Provide the (x, y) coordinate of the cell's center where the given text is located.  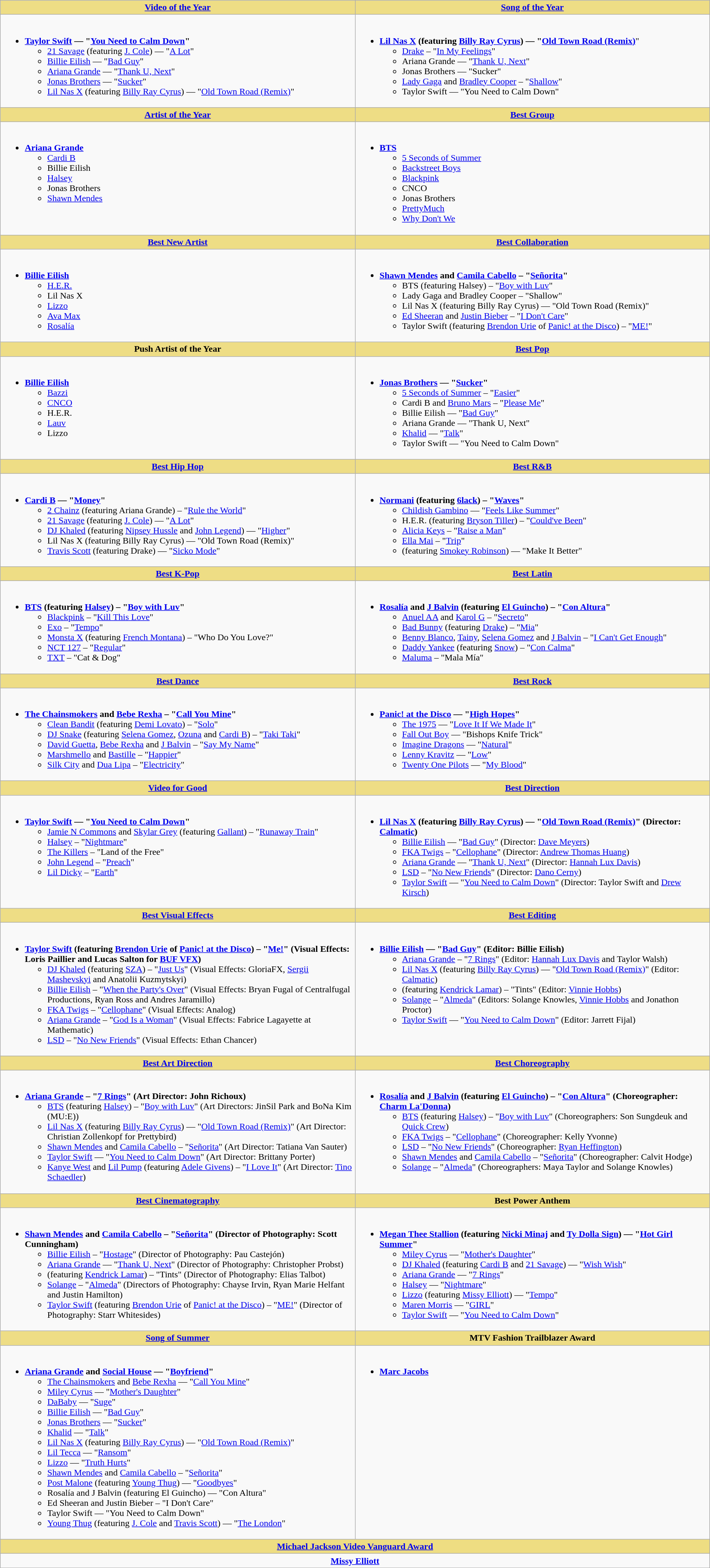
Song of Summer (177, 1338)
Best Power Anthem (532, 1201)
Marc Jacobs (532, 1442)
Best Visual Effects (177, 915)
Best Dance (177, 681)
Best K-Pop (177, 573)
Best Hip Hop (177, 466)
Best Latin (532, 573)
Missy Elliott (355, 1561)
Best New Artist (177, 242)
Push Artist of the Year (177, 349)
Billie EilishH.E.R.Lil Nas XLizzoAva MaxRosalía (177, 296)
Best R&B (532, 466)
Best Pop (532, 349)
Ariana GrandeCardi BBillie EilishHalseyJonas BrothersShawn Mendes (177, 178)
Video of the Year (177, 7)
BTS5 Seconds of SummerBackstreet BoysBlackpinkCNCOJonas BrothersPrettyMuchWhy Don't We (532, 178)
Michael Jackson Video Vanguard Award (355, 1546)
Best Collaboration (532, 242)
Best Direction (532, 788)
Video for Good (177, 788)
Song of the Year (532, 7)
Best Editing (532, 915)
Best Group (532, 115)
Best Art Direction (177, 1063)
Artist of the Year (177, 115)
Best Cinematography (177, 1201)
Best Rock (532, 681)
Billie EilishBazziCNCOH.E.R.LauvLizzo (177, 408)
MTV Fashion Trailblazer Award (532, 1338)
Best Choreography (532, 1063)
